Output the (x, y) coordinate of the center of the cell containing the given text.  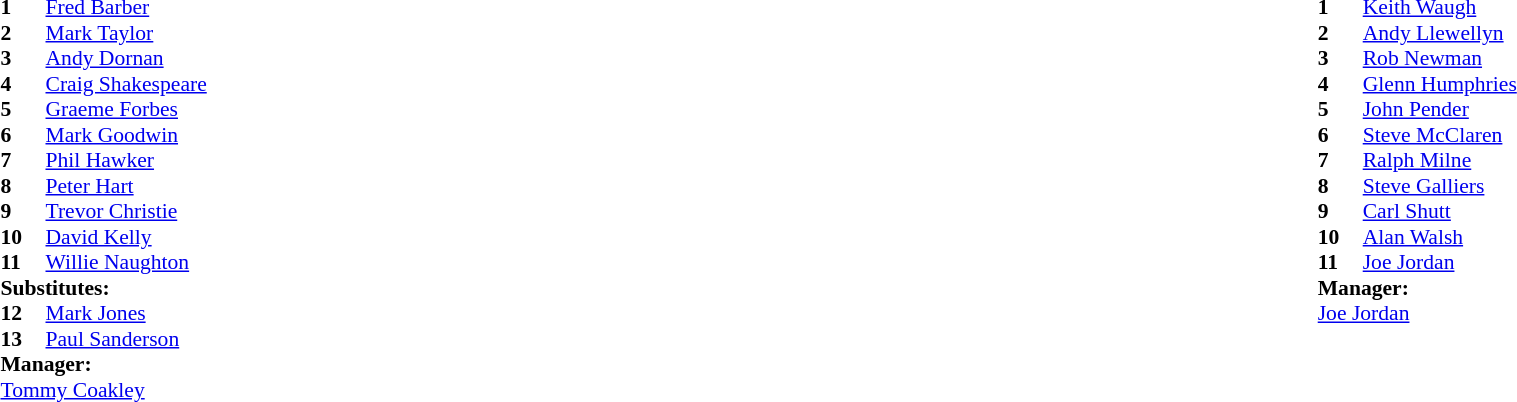
Mark Taylor (126, 33)
John Pender (1440, 109)
Andy Llewellyn (1440, 33)
Alan Walsh (1440, 237)
12 (22, 313)
Paul Sanderson (126, 339)
Willie Naughton (126, 263)
Phil Hawker (126, 161)
David Kelly (126, 237)
Glenn Humphries (1440, 84)
Ralph Milne (1440, 161)
Andy Dornan (126, 59)
Mark Goodwin (126, 135)
Rob Newman (1440, 59)
Steve Galliers (1440, 186)
Peter Hart (126, 186)
Craig Shakespeare (126, 84)
Carl Shutt (1440, 211)
Steve McClaren (1440, 135)
Trevor Christie (126, 211)
13 (22, 339)
Substitutes: (103, 288)
Mark Jones (126, 313)
Graeme Forbes (126, 109)
